Pinpoint the cell where the given text exists, returning its [X, Y] midpoint coordinate. 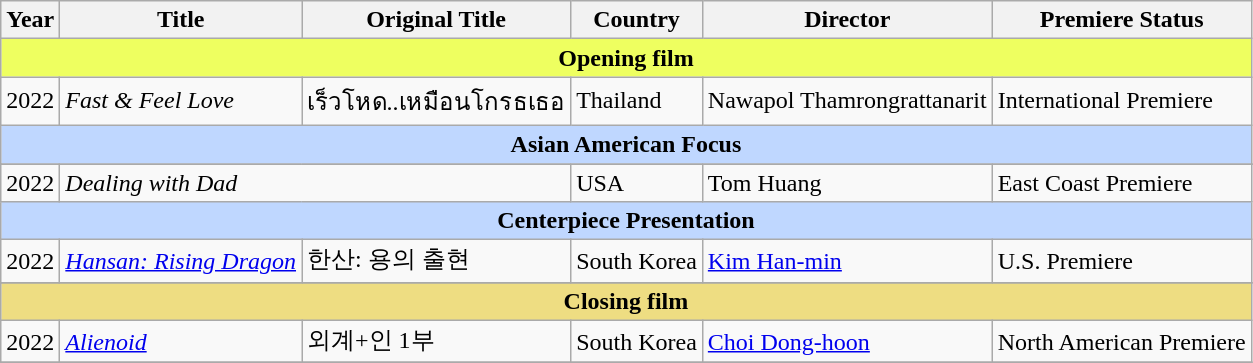
Director [847, 20]
Fast & Feel Love [181, 102]
Alienoid [181, 342]
Premiere Status [1122, 20]
U.S. Premiere [1122, 262]
Thailand [637, 102]
USA [637, 183]
Original Title [436, 20]
North American Premiere [1122, 342]
Hansan: Rising Dragon [181, 262]
เร็วโหด..เหมือนโกรธเธอ [436, 102]
Centerpiece Presentation [626, 221]
외계+인 1부 [436, 342]
Tom Huang [847, 183]
Country [637, 20]
Dealing with Dad [316, 183]
Opening film [626, 58]
Choi Dong-hoon [847, 342]
Kim Han-min [847, 262]
Asian American Focus [626, 144]
East Coast Premiere [1122, 183]
Nawapol Thamrongrattanarit [847, 102]
Title [181, 20]
International Premiere [1122, 102]
Year [30, 20]
Closing film [626, 301]
한산: 용의 출현 [436, 262]
